Capture the cell that displays the provided text and extract its [x, y] central coordinate. 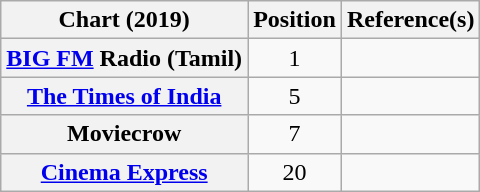
5 [295, 96]
Position [295, 20]
Chart (2019) [124, 20]
BIG FM Radio (Tamil) [124, 58]
1 [295, 58]
Cinema Express [124, 172]
Moviecrow [124, 134]
7 [295, 134]
Reference(s) [410, 20]
20 [295, 172]
The Times of India [124, 96]
